Identify which cell holds the provided text, then report its [X, Y] central coordinate. 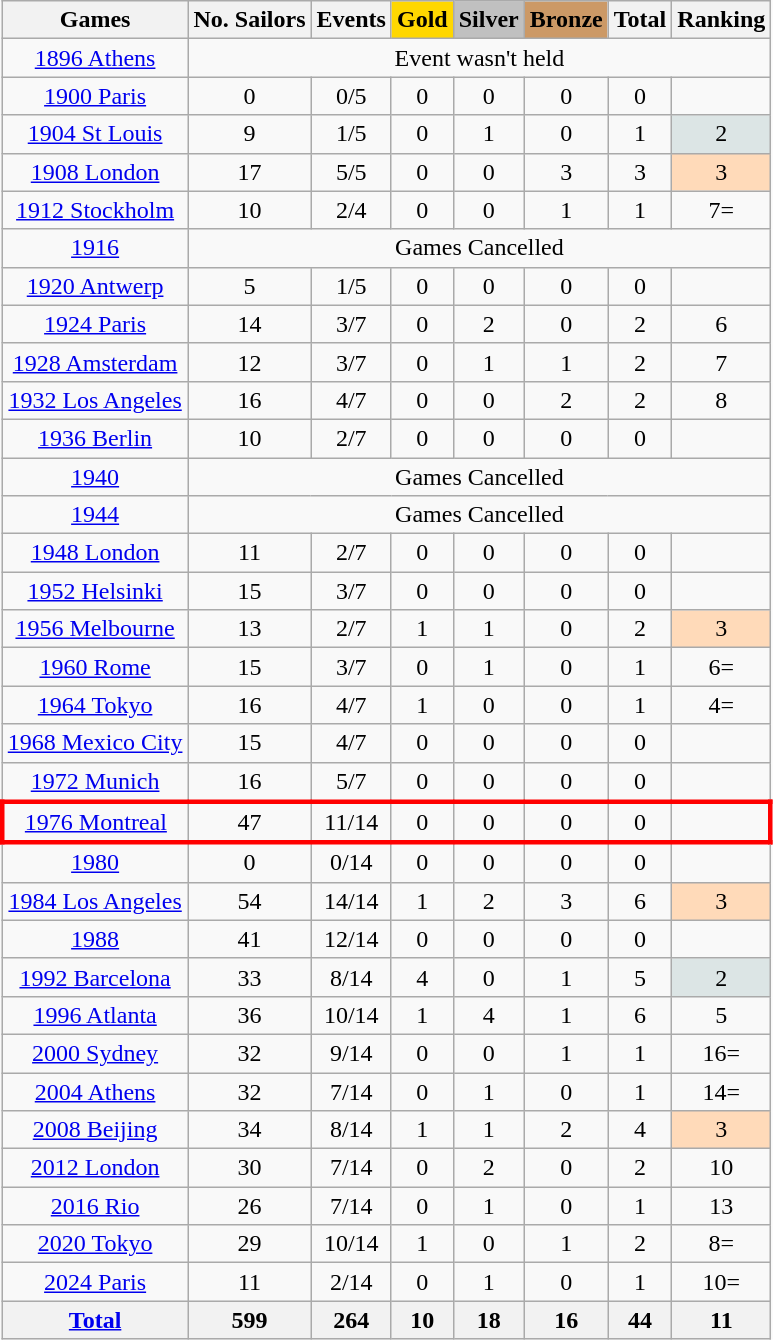
Event wasn't held [480, 58]
14= [722, 1091]
5/5 [351, 172]
29 [250, 1244]
2012 London [95, 1168]
Games [95, 20]
47 [250, 822]
9 [250, 134]
1940 [95, 477]
12/14 [351, 939]
1952 Helsinki [95, 591]
7 [722, 362]
1932 Los Angeles [95, 400]
14 [250, 324]
26 [250, 1206]
34 [250, 1130]
1964 Tokyo [95, 705]
2016 Rio [95, 1206]
1996 Atlanta [95, 1015]
9/14 [351, 1053]
1980 [95, 863]
12 [250, 362]
1968 Mexico City [95, 743]
Events [351, 20]
30 [250, 1168]
17 [250, 172]
4= [722, 705]
264 [351, 1320]
8 [722, 400]
36 [250, 1015]
8= [722, 1244]
1936 Berlin [95, 438]
6= [722, 667]
11/14 [351, 822]
1920 Antwerp [95, 286]
7= [722, 210]
41 [250, 939]
1924 Paris [95, 324]
1928 Amsterdam [95, 362]
0/14 [351, 863]
1948 London [95, 553]
2000 Sydney [95, 1053]
1976 Montreal [95, 822]
1916 [95, 248]
2/4 [351, 210]
1992 Barcelona [95, 977]
33 [250, 977]
16= [722, 1053]
1944 [95, 515]
2020 Tokyo [95, 1244]
1972 Munich [95, 782]
1904 St Louis [95, 134]
No. Sailors [250, 20]
Gold [422, 20]
1960 Rome [95, 667]
1984 Los Angeles [95, 901]
18 [488, 1320]
14/14 [351, 901]
44 [640, 1320]
Ranking [722, 20]
1908 London [95, 172]
1896 Athens [95, 58]
2/14 [351, 1282]
1912 Stockholm [95, 210]
10= [722, 1282]
1988 [95, 939]
Bronze [566, 20]
599 [250, 1320]
0/5 [351, 96]
2024 Paris [95, 1282]
Silver [488, 20]
54 [250, 901]
1956 Melbourne [95, 629]
2008 Beijing [95, 1130]
2004 Athens [95, 1091]
1900 Paris [95, 96]
5/7 [351, 782]
